Identify which cell holds the provided text, then report its (X, Y) central coordinate. 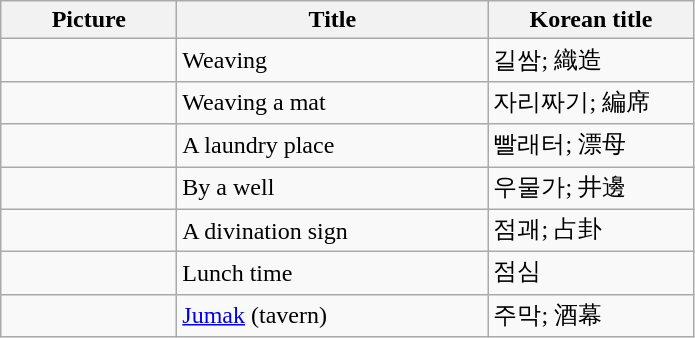
길쌈; 織造 (591, 60)
Title (332, 20)
A laundry place (332, 146)
점심 (591, 274)
By a well (332, 188)
Korean title (591, 20)
Picture (89, 20)
주막; 酒幕 (591, 316)
Lunch time (332, 274)
Weaving a mat (332, 102)
A divination sign (332, 230)
자리짜기; 編席 (591, 102)
Jumak (tavern) (332, 316)
우물가; 井邊 (591, 188)
Weaving (332, 60)
빨래터; 漂母 (591, 146)
점괘; 占卦 (591, 230)
